Pinpoint the cell where the given text exists, returning its (X, Y) midpoint coordinate. 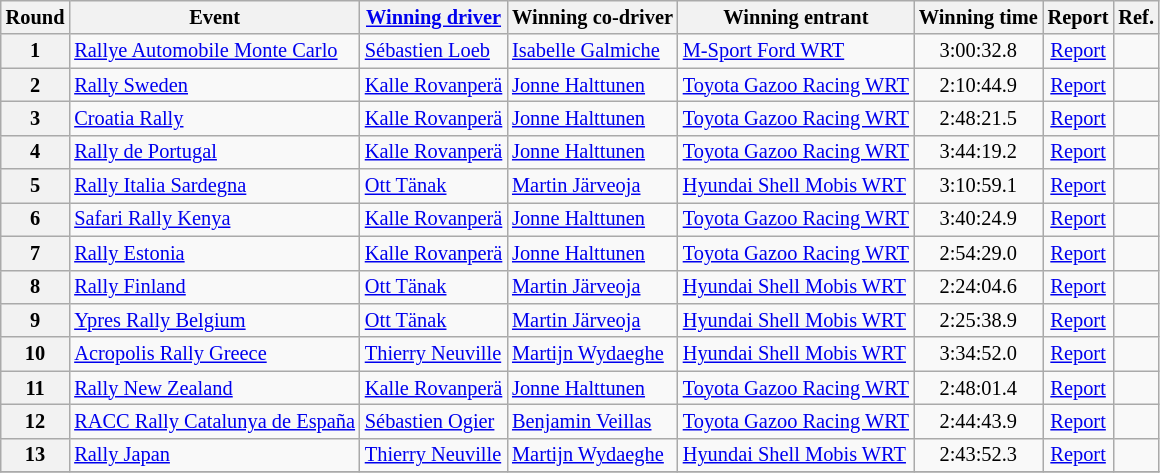
2:54:29.0 (978, 253)
Rally de Portugal (214, 152)
2 (36, 85)
Winning entrant (796, 17)
Ypres Rally Belgium (214, 320)
3:44:19.2 (978, 152)
RACC Rally Catalunya de España (214, 421)
3:10:59.1 (978, 186)
Winning time (978, 17)
Event (214, 17)
13 (36, 455)
10 (36, 354)
2:24:04.6 (978, 287)
Rally Japan (214, 455)
9 (36, 320)
Ref. (1136, 17)
7 (36, 253)
Rally Sweden (214, 85)
2:44:43.9 (978, 421)
6 (36, 219)
2:43:52.3 (978, 455)
Safari Rally Kenya (214, 219)
Rally Estonia (214, 253)
Winning co-driver (592, 17)
Rallye Automobile Monte Carlo (214, 51)
Croatia Rally (214, 118)
2:48:21.5 (978, 118)
Sébastien Ogier (434, 421)
3 (36, 118)
5 (36, 186)
2:25:38.9 (978, 320)
Sébastien Loeb (434, 51)
3:34:52.0 (978, 354)
Benjamin Veillas (592, 421)
12 (36, 421)
2:10:44.9 (978, 85)
Winning driver (434, 17)
Rally Finland (214, 287)
Round (36, 17)
4 (36, 152)
1 (36, 51)
Acropolis Rally Greece (214, 354)
M-Sport Ford WRT (796, 51)
Rally New Zealand (214, 388)
11 (36, 388)
2:48:01.4 (978, 388)
3:00:32.8 (978, 51)
8 (36, 287)
3:40:24.9 (978, 219)
Rally Italia Sardegna (214, 186)
Isabelle Galmiche (592, 51)
